Identify which cell holds the provided text, then report its (X, Y) central coordinate. 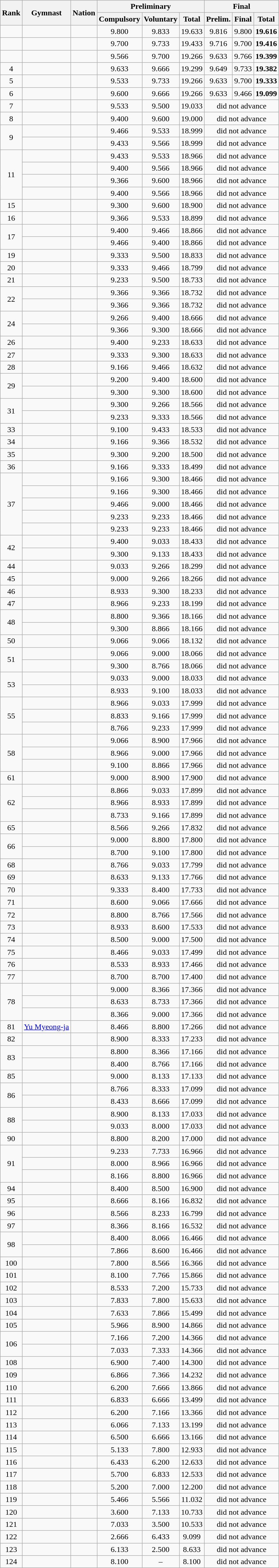
– (161, 1562)
7.400 (161, 1363)
18.799 (192, 268)
21 (11, 280)
7.366 (161, 1375)
17.733 (192, 890)
17.666 (192, 902)
9.649 (218, 69)
7.333 (161, 1350)
19.416 (266, 44)
15.633 (192, 1300)
15 (11, 206)
109 (11, 1375)
13.499 (192, 1400)
19.099 (266, 93)
18.500 (192, 454)
2.500 (161, 1549)
55 (11, 716)
101 (11, 1275)
105 (11, 1325)
24 (11, 324)
53 (11, 684)
69 (11, 877)
114 (11, 1437)
18.199 (192, 604)
121 (11, 1524)
62 (11, 803)
19 (11, 255)
3.500 (161, 1524)
19.033 (192, 106)
11.032 (192, 1499)
18.266 (192, 579)
11 (11, 175)
Rank (11, 13)
5.133 (119, 1450)
2.666 (119, 1537)
20 (11, 268)
35 (11, 454)
88 (11, 1120)
9.766 (243, 56)
14.232 (192, 1375)
103 (11, 1300)
19.633 (192, 31)
18.900 (192, 206)
9.716 (218, 44)
Prelim. (218, 19)
48 (11, 622)
Gymnast (46, 13)
6.866 (119, 1375)
108 (11, 1363)
119 (11, 1499)
17.900 (192, 778)
16.900 (192, 1189)
100 (11, 1263)
7.633 (119, 1313)
27 (11, 355)
Compulsory (119, 19)
15.733 (192, 1288)
8.233 (161, 1213)
6.066 (119, 1425)
91 (11, 1163)
6 (11, 93)
115 (11, 1450)
8.066 (161, 1238)
4 (11, 69)
19.399 (266, 56)
7.666 (161, 1388)
16.532 (192, 1226)
5.700 (119, 1475)
5.966 (119, 1325)
12.633 (192, 1462)
5.466 (119, 1499)
10.733 (192, 1512)
104 (11, 1313)
120 (11, 1512)
19.299 (192, 69)
47 (11, 604)
16.799 (192, 1213)
10.533 (192, 1524)
6.900 (119, 1363)
13.199 (192, 1425)
7.733 (161, 1151)
98 (11, 1244)
22 (11, 299)
17.400 (192, 977)
96 (11, 1213)
110 (11, 1388)
122 (11, 1537)
106 (11, 1344)
18.833 (192, 255)
45 (11, 579)
42 (11, 548)
6.500 (119, 1437)
17.766 (192, 877)
5.566 (161, 1499)
18.299 (192, 566)
13.366 (192, 1412)
6.133 (119, 1549)
9.099 (192, 1537)
19.000 (192, 118)
58 (11, 753)
68 (11, 865)
9.816 (218, 31)
46 (11, 591)
9.833 (161, 31)
7.000 (161, 1487)
74 (11, 939)
81 (11, 1027)
17.499 (192, 952)
19.382 (266, 69)
7.766 (161, 1275)
124 (11, 1562)
29 (11, 386)
17.233 (192, 1039)
7.833 (119, 1300)
19.433 (192, 44)
90 (11, 1138)
15.499 (192, 1313)
117 (11, 1475)
75 (11, 952)
3.600 (119, 1512)
8.833 (119, 716)
37 (11, 504)
50 (11, 641)
36 (11, 467)
111 (11, 1400)
26 (11, 342)
9 (11, 137)
17.133 (192, 1076)
7 (11, 106)
12.200 (192, 1487)
13.866 (192, 1388)
78 (11, 1002)
18.733 (192, 280)
61 (11, 778)
8 (11, 118)
82 (11, 1039)
33 (11, 430)
Voluntary (161, 19)
76 (11, 965)
18.632 (192, 367)
51 (11, 660)
44 (11, 566)
113 (11, 1425)
16.366 (192, 1263)
116 (11, 1462)
17.466 (192, 965)
70 (11, 890)
18.533 (192, 430)
83 (11, 1058)
18.233 (192, 591)
Yu Myeong-ja (46, 1027)
18.532 (192, 442)
102 (11, 1288)
17 (11, 237)
15.866 (192, 1275)
28 (11, 367)
72 (11, 915)
71 (11, 902)
5 (11, 81)
19.616 (266, 31)
34 (11, 442)
18.132 (192, 641)
12.933 (192, 1450)
65 (11, 828)
17.533 (192, 927)
16 (11, 218)
17.500 (192, 939)
86 (11, 1095)
17.832 (192, 828)
5.200 (119, 1487)
Preliminary (151, 7)
18.499 (192, 467)
19.333 (266, 81)
85 (11, 1076)
73 (11, 927)
17.000 (192, 1138)
123 (11, 1549)
97 (11, 1226)
95 (11, 1201)
8.200 (161, 1138)
118 (11, 1487)
8.433 (119, 1101)
12.533 (192, 1475)
77 (11, 977)
14.866 (192, 1325)
94 (11, 1189)
17.266 (192, 1027)
18.899 (192, 218)
112 (11, 1412)
13.166 (192, 1437)
31 (11, 411)
66 (11, 846)
16.832 (192, 1201)
14.300 (192, 1363)
Nation (84, 13)
17.799 (192, 865)
17.566 (192, 915)
